Pinpoint the cell where the given text exists, returning its (X, Y) midpoint coordinate. 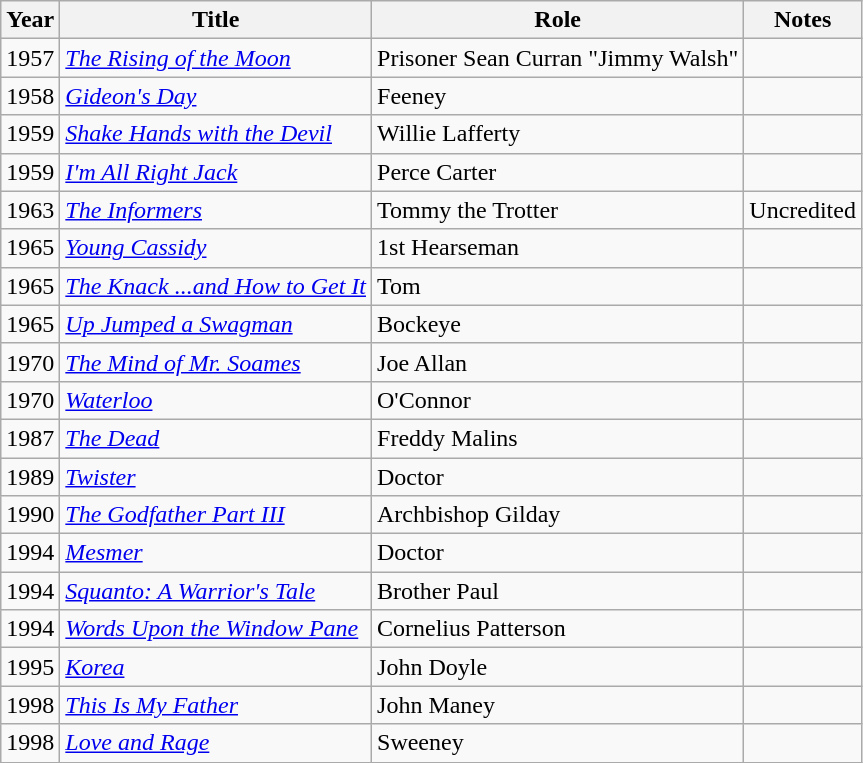
The Dead (216, 438)
Feeney (558, 96)
Shake Hands with the Devil (216, 134)
Sweeney (558, 743)
Young Cassidy (216, 248)
The Godfather Part III (216, 515)
Perce Carter (558, 172)
Up Jumped a Swagman (216, 324)
Joe Allan (558, 362)
Prisoner Sean Curran "Jimmy Walsh" (558, 58)
1989 (30, 477)
Love and Rage (216, 743)
Korea (216, 667)
The Informers (216, 210)
Title (216, 20)
Bockeye (558, 324)
Role (558, 20)
Tom (558, 286)
Gideon's Day (216, 96)
1995 (30, 667)
Year (30, 20)
Mesmer (216, 553)
Waterloo (216, 400)
Uncredited (803, 210)
The Rising of the Moon (216, 58)
1990 (30, 515)
1963 (30, 210)
This Is My Father (216, 705)
1958 (30, 96)
Squanto: A Warrior's Tale (216, 591)
The Mind of Mr. Soames (216, 362)
Willie Lafferty (558, 134)
John Maney (558, 705)
John Doyle (558, 667)
Freddy Malins (558, 438)
Notes (803, 20)
O'Connor (558, 400)
Cornelius Patterson (558, 629)
Brother Paul (558, 591)
1957 (30, 58)
1987 (30, 438)
Twister (216, 477)
I'm All Right Jack (216, 172)
Archbishop Gilday (558, 515)
The Knack ...and How to Get It (216, 286)
1st Hearseman (558, 248)
Tommy the Trotter (558, 210)
Words Upon the Window Pane (216, 629)
